Find where the given text appears and provide that cell's center as [x, y] coordinate. 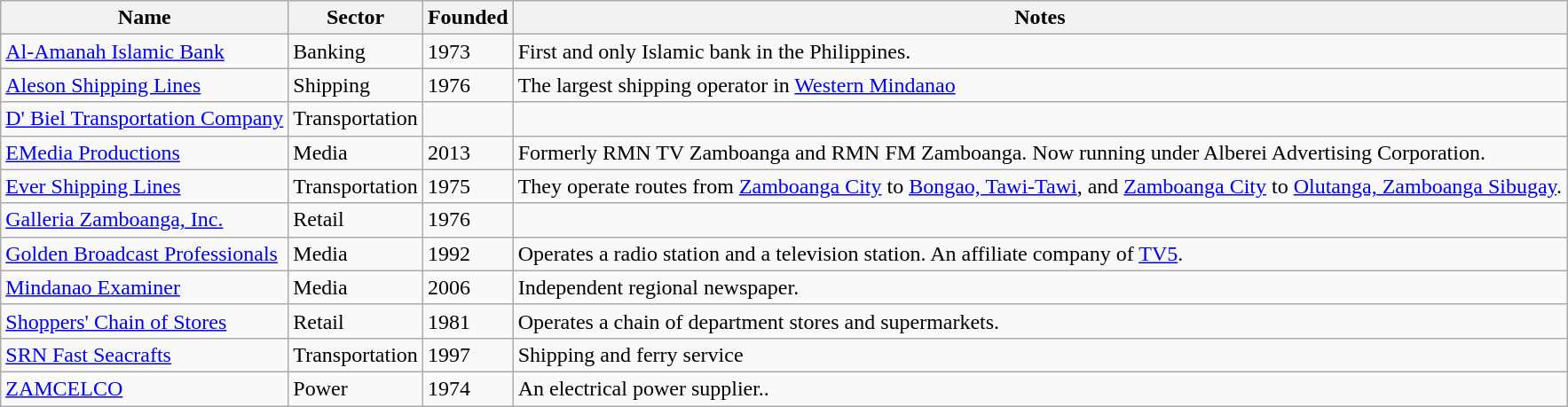
Shipping and ferry service [1040, 355]
1981 [468, 321]
They operate routes from Zamboanga City to Bongao, Tawi-Tawi, and Zamboanga City to Olutanga, Zamboanga Sibugay. [1040, 186]
Shoppers' Chain of Stores [145, 321]
Founded [468, 18]
Sector [356, 18]
D' Biel Transportation Company [145, 119]
Name [145, 18]
ZAMCELCO [145, 388]
1975 [468, 186]
1997 [468, 355]
An electrical power supplier.. [1040, 388]
Galleria Zamboanga, Inc. [145, 220]
Ever Shipping Lines [145, 186]
Shipping [356, 85]
SRN Fast Seacrafts [145, 355]
Formerly RMN TV Zamboanga and RMN FM Zamboanga. Now running under Alberei Advertising Corporation. [1040, 153]
2013 [468, 153]
Banking [356, 51]
1992 [468, 254]
1973 [468, 51]
Mindanao Examiner [145, 287]
Independent regional newspaper. [1040, 287]
Notes [1040, 18]
2006 [468, 287]
Golden Broadcast Professionals [145, 254]
First and only Islamic bank in the Philippines. [1040, 51]
EMedia Productions [145, 153]
1974 [468, 388]
Aleson Shipping Lines [145, 85]
Operates a radio station and a television station. An affiliate company of TV5. [1040, 254]
Power [356, 388]
The largest shipping operator in Western Mindanao [1040, 85]
Al-Amanah Islamic Bank [145, 51]
Operates a chain of department stores and supermarkets. [1040, 321]
